Return (X, Y) of the center of cell containing provided text 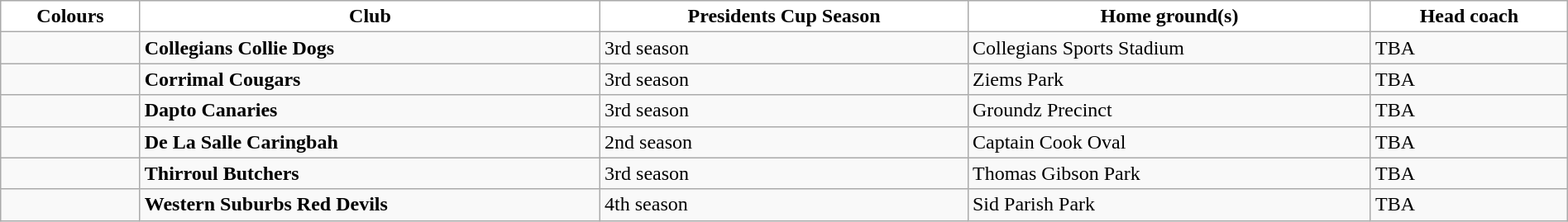
Colours (70, 17)
4th season (784, 205)
Thomas Gibson Park (1169, 173)
Sid Parish Park (1169, 205)
Captain Cook Oval (1169, 142)
Club (370, 17)
Home ground(s) (1169, 17)
Thirroul Butchers (370, 173)
De La Salle Caringbah (370, 142)
Collegians Sports Stadium (1169, 48)
Dapto Canaries (370, 111)
Western Suburbs Red Devils (370, 205)
Corrimal Cougars (370, 79)
Presidents Cup Season (784, 17)
Groundz Precinct (1169, 111)
2nd season (784, 142)
Head coach (1469, 17)
Ziems Park (1169, 79)
Collegians Collie Dogs (370, 48)
